For the text-containing cell, return its midpoint in (x, y) coordinate format. 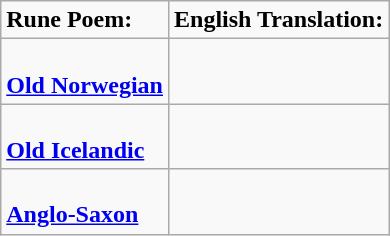
Old Icelandic (85, 136)
Old Norwegian (85, 72)
English Translation: (278, 20)
Anglo-Saxon (85, 202)
Rune Poem: (85, 20)
